For the text-containing cell, return its midpoint in (X, Y) coordinate format. 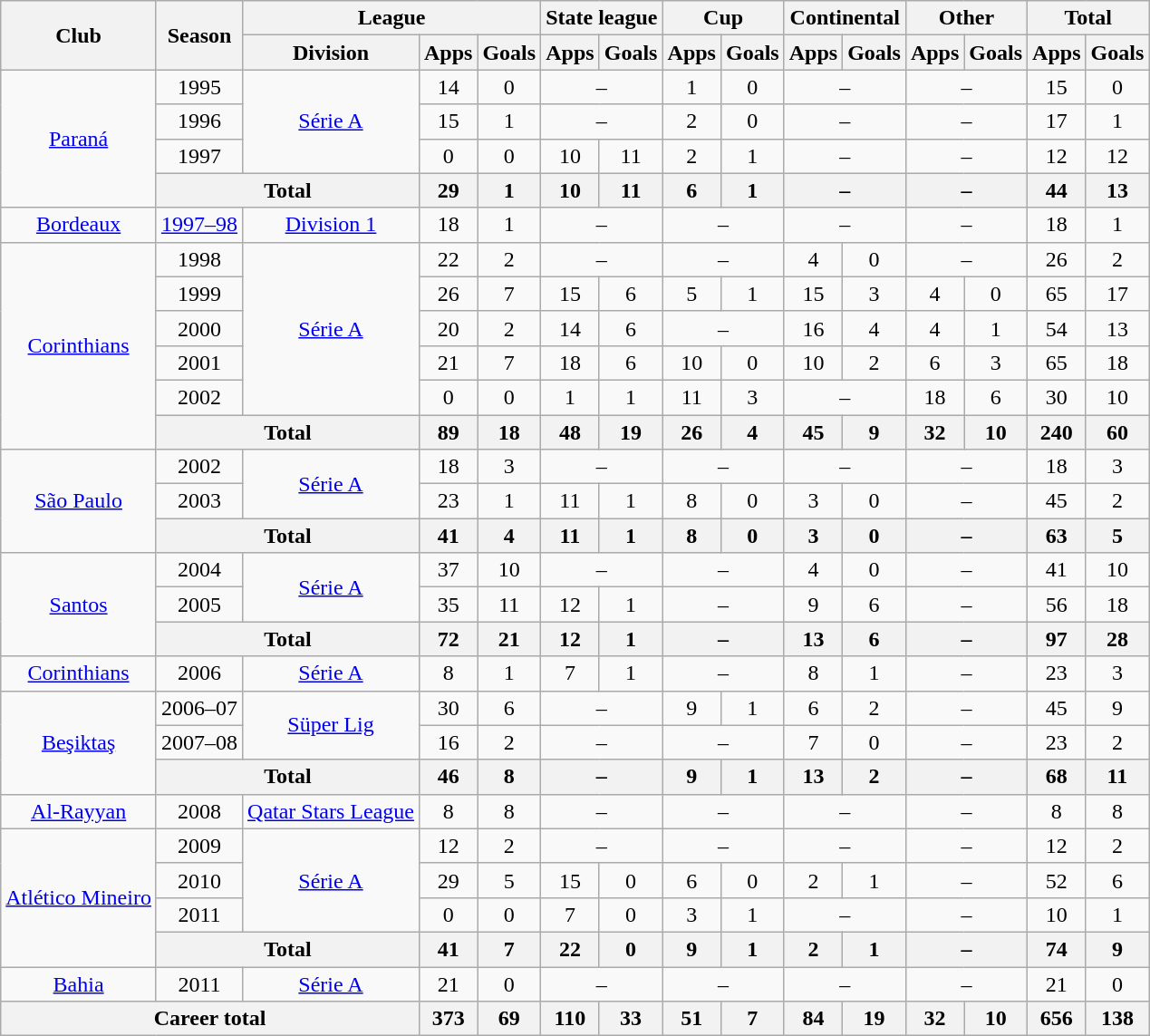
Süper Lig (332, 725)
2005 (199, 605)
Continental (845, 18)
2006–07 (199, 708)
44 (1057, 190)
Other (966, 18)
110 (570, 1019)
1998 (199, 259)
2006 (199, 673)
74 (1057, 949)
2010 (199, 880)
Bordeaux (79, 225)
68 (1057, 777)
33 (631, 1019)
2003 (199, 501)
1996 (199, 121)
51 (691, 1019)
Career total (210, 1019)
48 (570, 432)
1997–98 (199, 225)
Paraná (79, 139)
State league (602, 18)
46 (448, 777)
72 (448, 639)
Division (332, 53)
89 (448, 432)
2001 (199, 363)
28 (1117, 639)
52 (1057, 880)
69 (509, 1019)
2009 (199, 846)
Division 1 (332, 225)
37 (448, 570)
63 (1057, 536)
Qatar Stars League (332, 811)
2007–08 (199, 742)
656 (1057, 1019)
Bahia (79, 983)
Santos (79, 605)
Atlético Mineiro (79, 897)
240 (1057, 432)
373 (448, 1019)
São Paulo (79, 501)
20 (448, 328)
1999 (199, 294)
1997 (199, 156)
2008 (199, 811)
35 (448, 605)
97 (1057, 639)
2000 (199, 328)
54 (1057, 328)
Cup (723, 18)
56 (1057, 605)
1995 (199, 87)
2004 (199, 570)
Club (79, 35)
Al-Rayyan (79, 811)
League (391, 18)
Season (199, 35)
60 (1117, 432)
Beşiktaş (79, 742)
138 (1117, 1019)
84 (813, 1019)
